Extract the [X, Y] coordinate from the center of the cell holding the provided text.  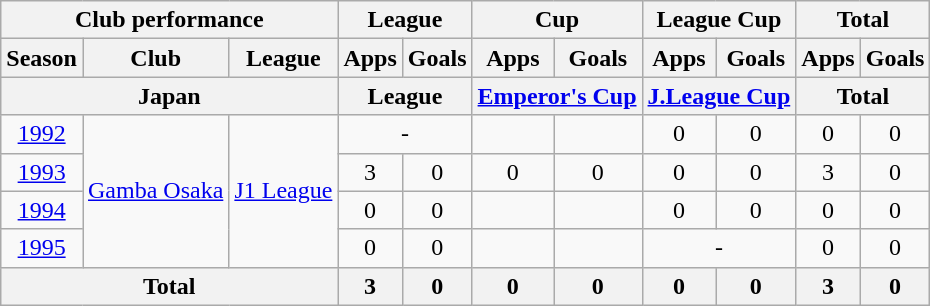
J1 League [284, 191]
1994 [42, 210]
Season [42, 58]
Gamba Osaka [155, 191]
1992 [42, 134]
1993 [42, 172]
Cup [557, 20]
Japan [170, 96]
League Cup [719, 20]
Club performance [170, 20]
J.League Cup [719, 96]
Club [155, 58]
Emperor's Cup [557, 96]
1995 [42, 248]
